Pinpoint the cell where the given text exists, returning its (x, y) midpoint coordinate. 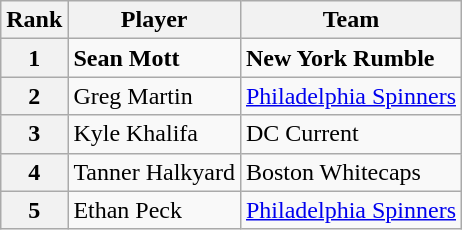
Rank (34, 20)
2 (34, 96)
New York Rumble (350, 58)
1 (34, 58)
Ethan Peck (154, 210)
Kyle Khalifa (154, 134)
Team (350, 20)
DC Current (350, 134)
Greg Martin (154, 96)
4 (34, 172)
3 (34, 134)
Boston Whitecaps (350, 172)
Player (154, 20)
5 (34, 210)
Sean Mott (154, 58)
Tanner Halkyard (154, 172)
